Output the [X, Y] coordinate of the center of the cell containing the given text.  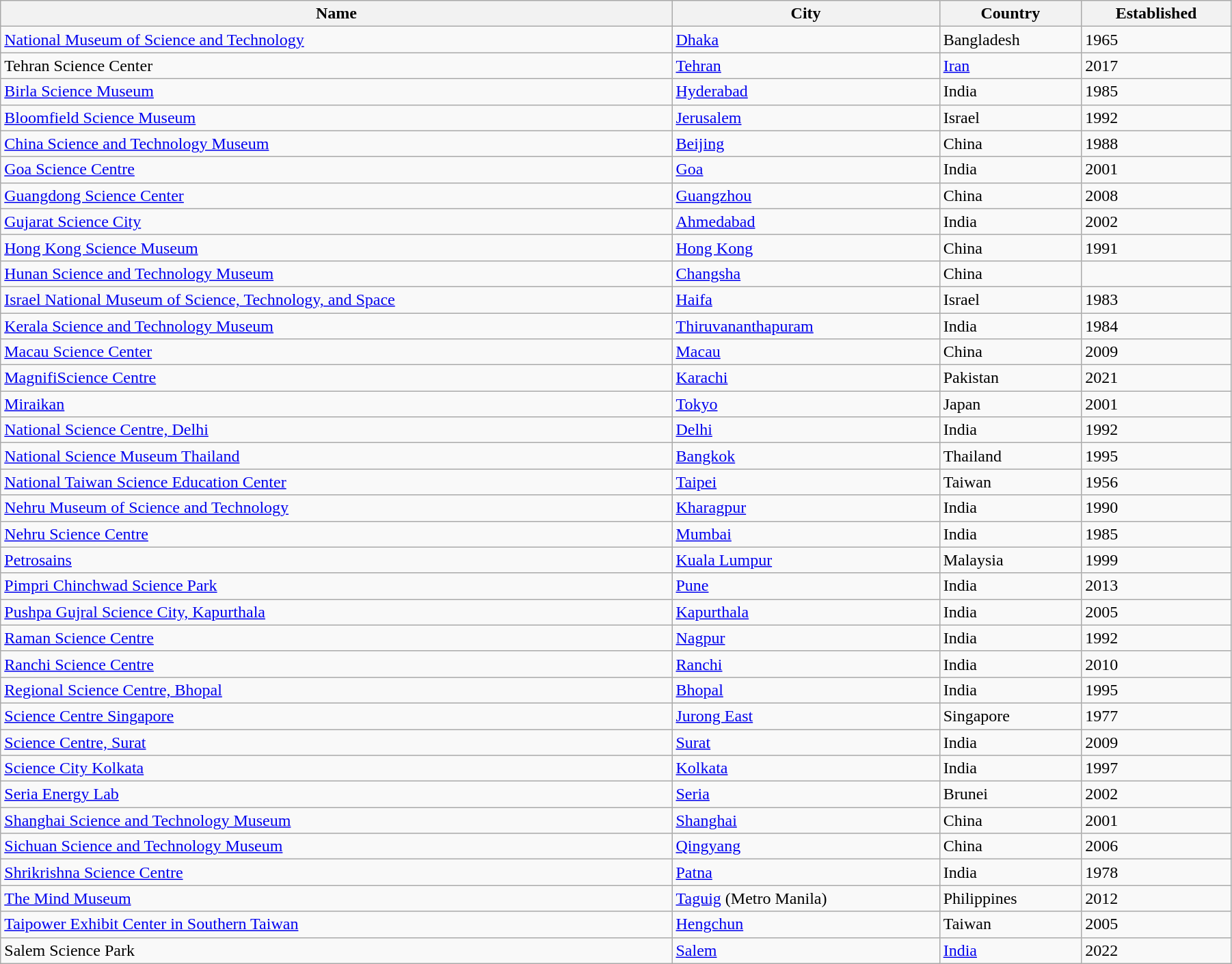
Bangkok [805, 456]
Tehran [805, 66]
Haifa [805, 299]
Pushpa Gujral Science City, Kapurthala [336, 612]
Hunan Science and Technology Museum [336, 273]
2022 [1157, 950]
Petrosains [336, 560]
Pimpri Chinchwad Science Park [336, 586]
1984 [1157, 326]
Sichuan Science and Technology Museum [336, 846]
Shrikrishna Science Centre [336, 872]
1977 [1157, 716]
Kolkata [805, 768]
Shanghai [805, 820]
Malaysia [1010, 560]
Taipower Exhibit Center in Southern Taiwan [336, 924]
Iran [1010, 66]
Raman Science Centre [336, 638]
Thailand [1010, 456]
Beijing [805, 144]
Israel National Museum of Science, Technology, and Space [336, 299]
1978 [1157, 872]
Nehru Museum of Science and Technology [336, 508]
Seria [805, 794]
Goa Science Centre [336, 170]
2017 [1157, 66]
Nagpur [805, 638]
National Science Centre, Delhi [336, 430]
Goa [805, 170]
Delhi [805, 430]
2006 [1157, 846]
Shanghai Science and Technology Museum [336, 820]
Changsha [805, 273]
China Science and Technology Museum [336, 144]
Japan [1010, 404]
National Museum of Science and Technology [336, 40]
2008 [1157, 196]
1990 [1157, 508]
Name [336, 14]
Jurong East [805, 716]
Mumbai [805, 534]
Hyderabad [805, 92]
2010 [1157, 664]
Kuala Lumpur [805, 560]
Gujarat Science City [336, 222]
Birla Science Museum [336, 92]
Thiruvananthapuram [805, 326]
Bhopal [805, 690]
Tehran Science Center [336, 66]
Brunei [1010, 794]
Qingyang [805, 846]
Seria Energy Lab [336, 794]
Dhaka [805, 40]
City [805, 14]
MagnifiScience Centre [336, 378]
Surat [805, 742]
1999 [1157, 560]
2012 [1157, 898]
1991 [1157, 247]
National Taiwan Science Education Center [336, 482]
Salem [805, 950]
Miraikan [336, 404]
Country [1010, 14]
Salem Science Park [336, 950]
Ahmedabad [805, 222]
Macau Science Center [336, 352]
National Science Museum Thailand [336, 456]
Science City Kolkata [336, 768]
1965 [1157, 40]
Patna [805, 872]
Ranchi [805, 664]
Regional Science Centre, Bhopal [336, 690]
Kerala Science and Technology Museum [336, 326]
Philippines [1010, 898]
Established [1157, 14]
Hong Kong [805, 247]
Science Centre Singapore [336, 716]
1988 [1157, 144]
1983 [1157, 299]
Kharagpur [805, 508]
Jerusalem [805, 118]
2021 [1157, 378]
Tokyo [805, 404]
Pakistan [1010, 378]
The Mind Museum [336, 898]
Hong Kong Science Museum [336, 247]
Taguig (Metro Manila) [805, 898]
Science Centre, Surat [336, 742]
Bloomfield Science Museum [336, 118]
Guangzhou [805, 196]
Nehru Science Centre [336, 534]
Singapore [1010, 716]
1956 [1157, 482]
Hengchun [805, 924]
Bangladesh [1010, 40]
Macau [805, 352]
Kapurthala [805, 612]
1997 [1157, 768]
Guangdong Science Center [336, 196]
Taipei [805, 482]
Karachi [805, 378]
Pune [805, 586]
Ranchi Science Centre [336, 664]
2013 [1157, 586]
